Capture the cell that displays the provided text and extract its (X, Y) central coordinate. 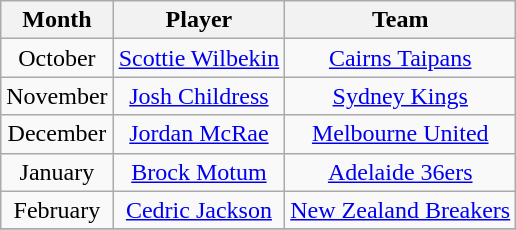
New Zealand Breakers (400, 210)
Jordan McRae (199, 134)
October (57, 58)
Brock Motum (199, 172)
Adelaide 36ers (400, 172)
January (57, 172)
Melbourne United (400, 134)
Cairns Taipans (400, 58)
Cedric Jackson (199, 210)
Month (57, 20)
February (57, 210)
Josh Childress (199, 96)
Team (400, 20)
Player (199, 20)
November (57, 96)
Sydney Kings (400, 96)
Scottie Wilbekin (199, 58)
December (57, 134)
